Determine the (x, y) coordinate at the center of the cell enclosing the given text.  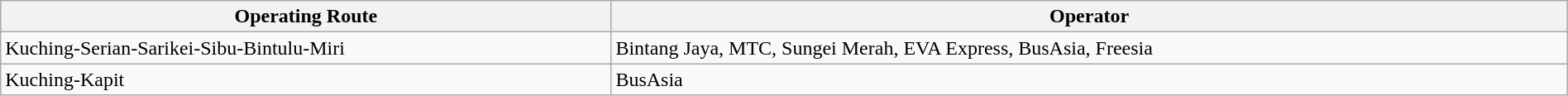
Operator (1089, 17)
BusAsia (1089, 79)
Kuching-Serian-Sarikei-Sibu-Bintulu-Miri (306, 48)
Operating Route (306, 17)
Bintang Jaya, MTC, Sungei Merah, EVA Express, BusAsia, Freesia (1089, 48)
Kuching-Kapit (306, 79)
